Find where the given text appears and provide that cell's center as [X, Y] coordinate. 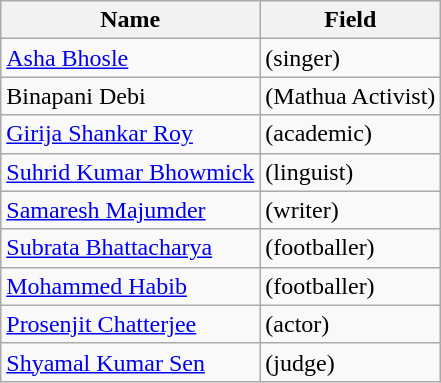
(linguist) [350, 172]
Subrata Bhattacharya [130, 248]
(academic) [350, 134]
Girija Shankar Roy [130, 134]
Name [130, 20]
Mohammed Habib [130, 286]
Asha Bhosle [130, 58]
(actor) [350, 324]
(writer) [350, 210]
Samaresh Majumder [130, 210]
Shyamal Kumar Sen [130, 362]
Binapani Debi [130, 96]
Prosenjit Chatterjee [130, 324]
Field [350, 20]
(Mathua Activist) [350, 96]
(singer) [350, 58]
Suhrid Kumar Bhowmick [130, 172]
(judge) [350, 362]
